Find where the given text appears and provide that cell's center as [x, y] coordinate. 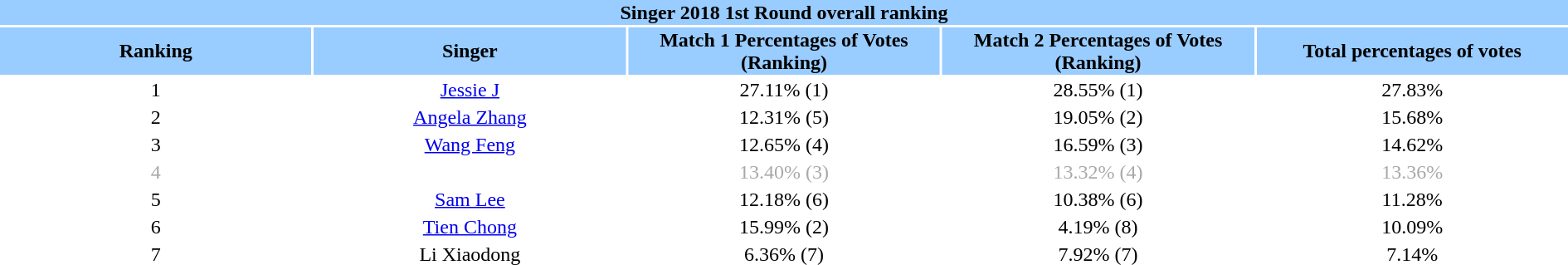
28.55% (1) [1098, 90]
Singer 2018 1st Round overall ranking [784, 12]
14.62% [1412, 145]
15.99% (2) [784, 227]
Wang Feng [470, 145]
1 [156, 90]
10.38% (6) [1098, 199]
13.36% [1412, 172]
15.68% [1412, 117]
12.65% (4) [784, 145]
27.11% (1) [784, 90]
13.32% (4) [1098, 172]
Singer [470, 52]
6 [156, 227]
13.40% (3) [784, 172]
Match 1 Percentages of Votes (Ranking) [784, 52]
Angela Zhang [470, 117]
2 [156, 117]
Jessie J [470, 90]
12.31% (5) [784, 117]
16.59% (3) [1098, 145]
Total percentages of votes [1412, 52]
4.19% (8) [1098, 227]
5 [156, 199]
4 [156, 172]
3 [156, 145]
10.09% [1412, 227]
11.28% [1412, 199]
Tien Chong [470, 227]
27.83% [1412, 90]
19.05% (2) [1098, 117]
Sam Lee [470, 199]
12.18% (6) [784, 199]
Match 2 Percentages of Votes (Ranking) [1098, 52]
Ranking [156, 52]
